Determine the (x, y) coordinate at the center of the cell enclosing the given text.  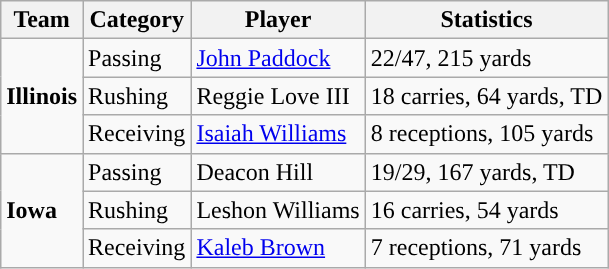
Isaiah Williams (278, 134)
Kaleb Brown (278, 248)
Statistics (486, 20)
Iowa (42, 210)
16 carries, 54 yards (486, 210)
18 carries, 64 yards, TD (486, 96)
8 receptions, 105 yards (486, 134)
19/29, 167 yards, TD (486, 172)
7 receptions, 71 yards (486, 248)
Leshon Williams (278, 210)
Illinois (42, 96)
Team (42, 20)
Deacon Hill (278, 172)
John Paddock (278, 58)
Player (278, 20)
Category (137, 20)
Reggie Love III (278, 96)
22/47, 215 yards (486, 58)
